Locate the cell with the specified text and output its (X, Y) center coordinate. 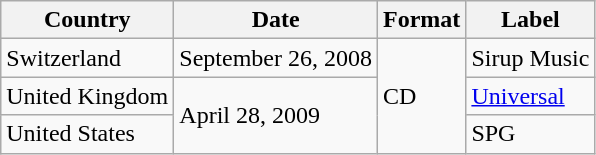
Date (276, 20)
United States (88, 134)
April 28, 2009 (276, 115)
Switzerland (88, 58)
SPG (530, 134)
Sirup Music (530, 58)
Universal (530, 96)
CD (422, 96)
September 26, 2008 (276, 58)
Format (422, 20)
Country (88, 20)
United Kingdom (88, 96)
Label (530, 20)
